Detect which cell encompasses the target text, then output its [X, Y] center coordinate. 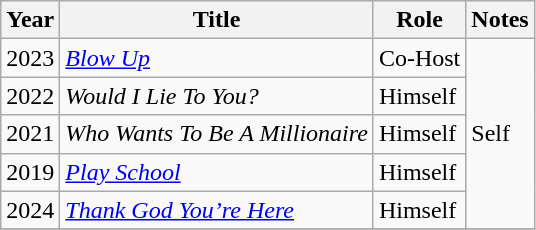
Year [30, 20]
Thank God You’re Here [217, 210]
Self [500, 134]
Title [217, 20]
2024 [30, 210]
Role [419, 20]
Co-Host [419, 58]
Notes [500, 20]
2021 [30, 134]
Blow Up [217, 58]
2023 [30, 58]
Who Wants To Be A Millionaire [217, 134]
2022 [30, 96]
Play School [217, 172]
Would I Lie To You? [217, 96]
2019 [30, 172]
